Detect which cell encompasses the target text, then output its [x, y] center coordinate. 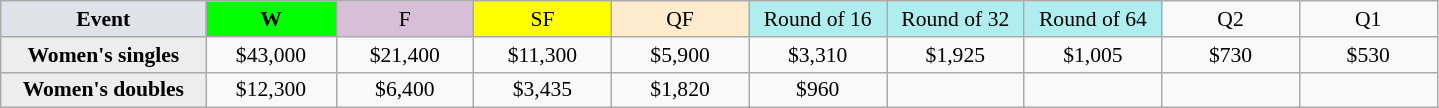
$1,005 [1093, 55]
F [405, 19]
$1,820 [680, 90]
Round of 32 [955, 19]
$43,000 [271, 55]
$6,400 [405, 90]
$5,900 [680, 55]
Round of 64 [1093, 19]
$960 [818, 90]
$1,925 [955, 55]
QF [680, 19]
$21,400 [405, 55]
Q2 [1231, 19]
Round of 16 [818, 19]
$530 [1368, 55]
$11,300 [543, 55]
W [271, 19]
SF [543, 19]
$3,310 [818, 55]
Q1 [1368, 19]
Women's doubles [104, 90]
$730 [1231, 55]
Event [104, 19]
$12,300 [271, 90]
$3,435 [543, 90]
Women's singles [104, 55]
